Provide the [X, Y] coordinate of the cell's center where the given text is located.  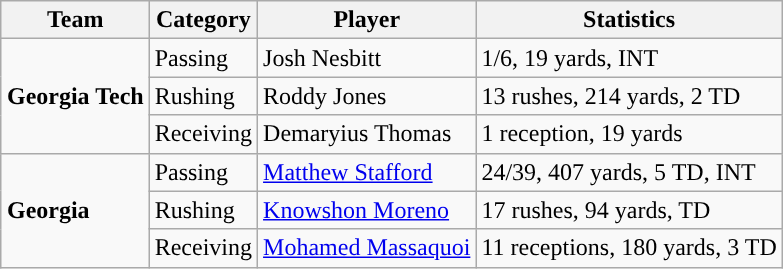
Demaryius Thomas [367, 134]
Knowshon Moreno [367, 210]
11 receptions, 180 yards, 3 TD [629, 248]
1/6, 19 yards, INT [629, 58]
Mohamed Massaquoi [367, 248]
Georgia Tech [75, 96]
Georgia [75, 210]
1 reception, 19 yards [629, 134]
Josh Nesbitt [367, 58]
Category [203, 20]
Statistics [629, 20]
17 rushes, 94 yards, TD [629, 210]
Roddy Jones [367, 96]
Team [75, 20]
24/39, 407 yards, 5 TD, INT [629, 172]
Matthew Stafford [367, 172]
Player [367, 20]
13 rushes, 214 yards, 2 TD [629, 96]
